For the text-containing cell, return its midpoint in [x, y] coordinate format. 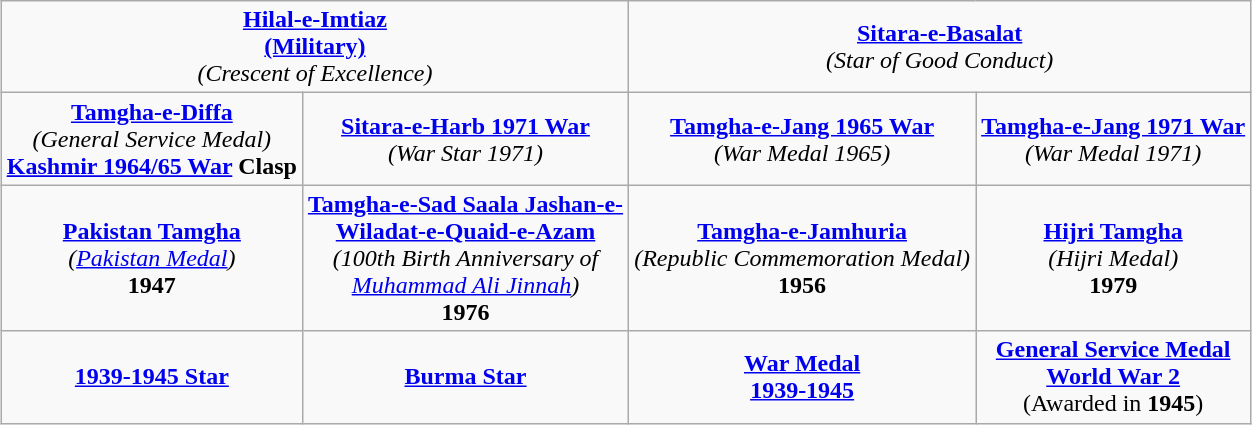
Tamgha-e-Sad Saala Jashan-e-Wiladat-e-Quaid-e-Azam(100th Birth Anniversary ofMuhammad Ali Jinnah)1976 [465, 258]
Sitara-e-Harb 1971 War(War Star 1971) [465, 139]
Pakistan Tamgha(Pakistan Medal)1947 [152, 258]
War Medal1939-1945 [802, 377]
Sitara-e-Basalat(Star of Good Conduct) [940, 47]
Hijri Tamgha(Hijri Medal)1979 [1114, 258]
Hilal-e-Imtiaz(Military)(Crescent of Excellence) [314, 47]
Tamgha-e-Jang 1965 War(War Medal 1965) [802, 139]
Burma Star [465, 377]
Tamgha-e-Diffa(General Service Medal)Kashmir 1964/65 War Clasp [152, 139]
1939-1945 Star [152, 377]
Tamgha-e-Jamhuria(Republic Commemoration Medal)1956 [802, 258]
General Service MedalWorld War 2(Awarded in 1945) [1114, 377]
Tamgha-e-Jang 1971 War(War Medal 1971) [1114, 139]
